Search for the cell housing the specified text and yield its [x, y] center coordinate. 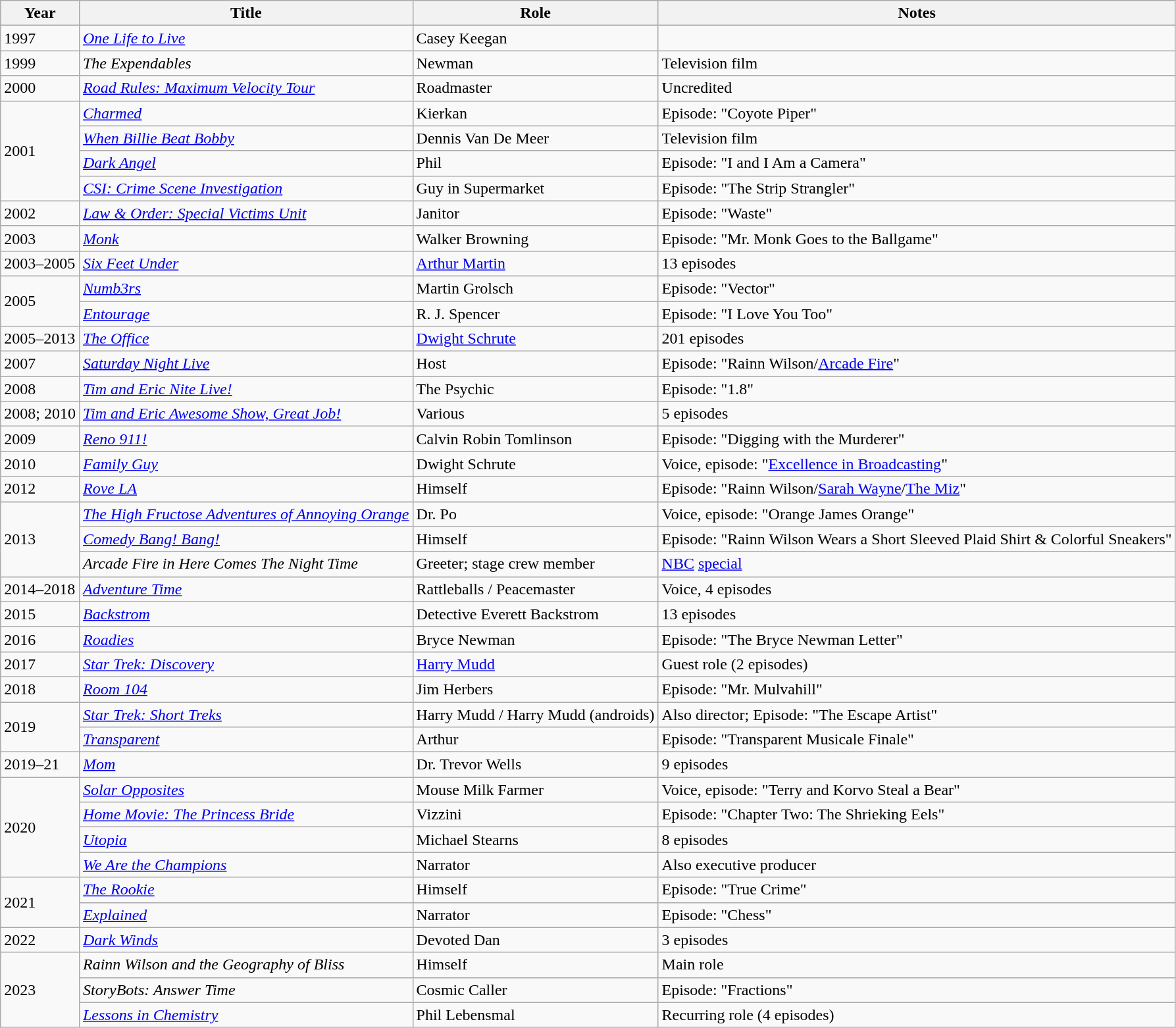
9 episodes [917, 765]
Walker Browning [536, 238]
Year [40, 13]
Lessons in Chemistry [246, 1015]
2003 [40, 238]
2008 [40, 389]
Monk [246, 238]
Host [536, 364]
Main role [917, 965]
Voice, episode: "Excellence in Broadcasting" [917, 464]
Episode: "The Strip Strangler" [917, 188]
Episode: "Mr. Monk Goes to the Ballgame" [917, 238]
Guest role (2 episodes) [917, 664]
Numb3rs [246, 288]
5 episodes [917, 414]
Episode: "Fractions" [917, 990]
Rove LA [246, 489]
8 episodes [917, 840]
2019 [40, 727]
2010 [40, 464]
Tim and Eric Awesome Show, Great Job! [246, 414]
The Rookie [246, 890]
2002 [40, 213]
2001 [40, 151]
Uncredited [917, 88]
Utopia [246, 840]
Episode: "Mr. Mulvahill" [917, 689]
Transparent [246, 740]
2021 [40, 902]
2005 [40, 301]
Recurring role (4 episodes) [917, 1015]
Episode: "I and I Am a Camera" [917, 163]
Kierkan [536, 113]
2007 [40, 364]
Home Movie: The Princess Bride [246, 815]
Episode: "Digging with the Murderer" [917, 439]
2019–21 [40, 765]
Voice, episode: "Orange James Orange" [917, 514]
Tim and Eric Nite Live! [246, 389]
One Life to Live [246, 38]
Episode: "Rainn Wilson Wears a Short Sleeved Plaid Shirt & Colorful Sneakers" [917, 539]
Episode: "Coyote Piper" [917, 113]
2003–2005 [40, 263]
R. J. Spencer [536, 314]
1999 [40, 63]
Episode: "The Bryce Newman Letter" [917, 639]
Room 104 [246, 689]
Star Trek: Short Treks [246, 714]
Episode: "Chess" [917, 915]
Harry Mudd [536, 664]
2014–2018 [40, 589]
Vizzini [536, 815]
Also director; Episode: "The Escape Artist" [917, 714]
Dr. Po [536, 514]
NBC special [917, 564]
Notes [917, 13]
1997 [40, 38]
2020 [40, 827]
CSI: Crime Scene Investigation [246, 188]
We Are the Champions [246, 865]
2012 [40, 489]
Episode: "1.8" [917, 389]
The Expendables [246, 63]
2008; 2010 [40, 414]
Arthur [536, 740]
Entourage [246, 314]
Dark Winds [246, 940]
Various [536, 414]
201 episodes [917, 339]
2013 [40, 539]
Phil [536, 163]
When Billie Beat Bobby [246, 138]
Casey Keegan [536, 38]
Adventure Time [246, 589]
Roadmaster [536, 88]
Detective Everett Backstrom [536, 614]
The High Fructose Adventures of Annoying Orange [246, 514]
2023 [40, 990]
Rainn Wilson and the Geography of Bliss [246, 965]
Six Feet Under [246, 263]
Jim Herbers [536, 689]
Episode: "Waste" [917, 213]
3 episodes [917, 940]
Dark Angel [246, 163]
Voice, 4 episodes [917, 589]
StoryBots: Answer Time [246, 990]
Cosmic Caller [536, 990]
Michael Stearns [536, 840]
Episode: "Rainn Wilson/Arcade Fire" [917, 364]
Also executive producer [917, 865]
Solar Opposites [246, 790]
2009 [40, 439]
Phil Lebensmal [536, 1015]
2015 [40, 614]
Harry Mudd / Harry Mudd (androids) [536, 714]
Episode: "Transparent Musicale Finale" [917, 740]
2017 [40, 664]
Newman [536, 63]
Devoted Dan [536, 940]
Rattleballs / Peacemaster [536, 589]
Martin Grolsch [536, 288]
Episode: "Vector" [917, 288]
2018 [40, 689]
Role [536, 13]
Dr. Trevor Wells [536, 765]
Mouse Milk Farmer [536, 790]
Comedy Bang! Bang! [246, 539]
Episode: "I Love You Too" [917, 314]
Charmed [246, 113]
2022 [40, 940]
Road Rules: Maximum Velocity Tour [246, 88]
Episode: "Rainn Wilson/Sarah Wayne/The Miz" [917, 489]
2016 [40, 639]
Reno 911! [246, 439]
Voice, episode: "Terry and Korvo Steal a Bear" [917, 790]
2005–2013 [40, 339]
The Psychic [536, 389]
Explained [246, 915]
Backstrom [246, 614]
2000 [40, 88]
Episode: "True Crime" [917, 890]
Saturday Night Live [246, 364]
Star Trek: Discovery [246, 664]
Greeter; stage crew member [536, 564]
The Office [246, 339]
Title [246, 13]
Guy in Supermarket [536, 188]
Family Guy [246, 464]
Law & Order: Special Victims Unit [246, 213]
Arthur Martin [536, 263]
Bryce Newman [536, 639]
Calvin Robin Tomlinson [536, 439]
Janitor [536, 213]
Arcade Fire in Here Comes The Night Time [246, 564]
Roadies [246, 639]
Episode: "Chapter Two: The Shrieking Eels" [917, 815]
Mom [246, 765]
Dennis Van De Meer [536, 138]
